Return [X, Y] of the center of cell containing provided text 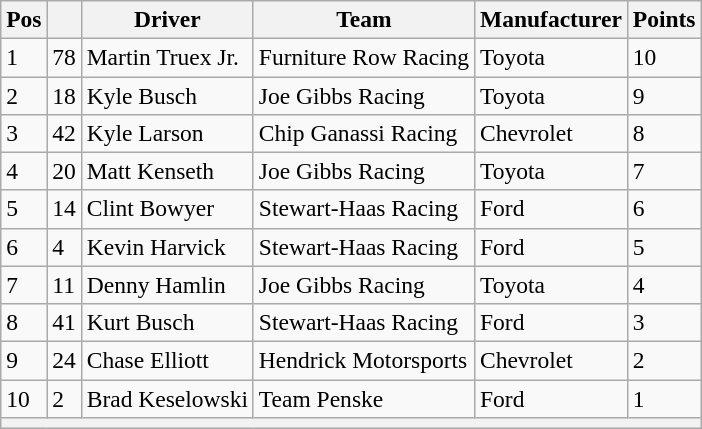
Kurt Busch [167, 322]
20 [64, 171]
Clint Bowyer [167, 209]
Brad Keselowski [167, 398]
Team [364, 19]
Kevin Harvick [167, 247]
Kyle Busch [167, 95]
Kyle Larson [167, 133]
Chip Ganassi Racing [364, 133]
Denny Hamlin [167, 285]
Points [664, 19]
Furniture Row Racing [364, 57]
14 [64, 209]
Manufacturer [552, 19]
41 [64, 322]
Martin Truex Jr. [167, 57]
78 [64, 57]
Pos [24, 19]
11 [64, 285]
42 [64, 133]
Driver [167, 19]
Team Penske [364, 398]
Matt Kenseth [167, 171]
24 [64, 360]
Chase Elliott [167, 360]
Hendrick Motorsports [364, 360]
18 [64, 95]
